Search for the cell housing the specified text and yield its [X, Y] center coordinate. 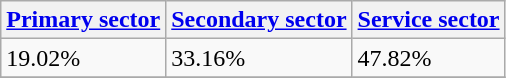
47.82% [428, 58]
Secondary sector [259, 20]
33.16% [259, 58]
19.02% [84, 58]
Service sector [428, 20]
Primary sector [84, 20]
